For the text-containing cell, return its midpoint in [X, Y] coordinate format. 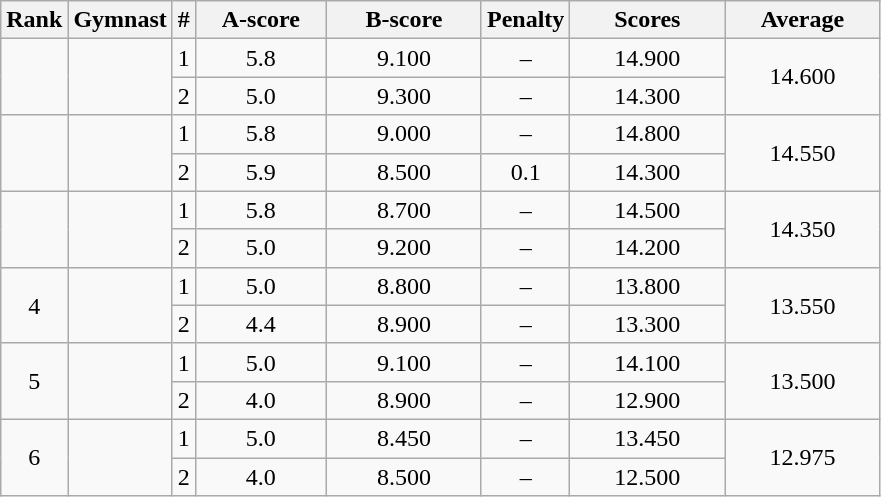
13.550 [802, 305]
14.350 [802, 229]
14.550 [802, 153]
9.200 [404, 248]
# [184, 20]
5 [34, 381]
12.900 [648, 400]
8.700 [404, 210]
14.600 [802, 77]
5.9 [260, 172]
8.800 [404, 286]
13.450 [648, 438]
Rank [34, 20]
4 [34, 305]
B-score [404, 20]
Penalty [525, 20]
Average [802, 20]
13.300 [648, 324]
14.500 [648, 210]
13.800 [648, 286]
Scores [648, 20]
14.900 [648, 58]
13.500 [802, 381]
6 [34, 457]
14.200 [648, 248]
9.300 [404, 96]
14.800 [648, 134]
A-score [260, 20]
9.000 [404, 134]
14.100 [648, 362]
8.450 [404, 438]
4.4 [260, 324]
12.500 [648, 477]
12.975 [802, 457]
Gymnast [120, 20]
0.1 [525, 172]
